Identify which cell holds the provided text, then report its (x, y) central coordinate. 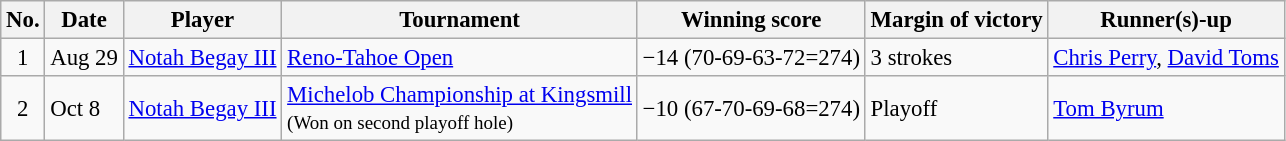
3 strokes (956, 58)
Michelob Championship at Kingsmill(Won on second playoff hole) (460, 108)
Oct 8 (84, 108)
Margin of victory (956, 20)
1 (23, 58)
−10 (67-70-69-68=274) (751, 108)
Winning score (751, 20)
2 (23, 108)
Playoff (956, 108)
No. (23, 20)
Tournament (460, 20)
Aug 29 (84, 58)
Date (84, 20)
−14 (70-69-63-72=274) (751, 58)
Tom Byrum (1166, 108)
Chris Perry, David Toms (1166, 58)
Player (202, 20)
Reno-Tahoe Open (460, 58)
Runner(s)-up (1166, 20)
